Scan for the cell matching the given text and deliver its [X, Y] coordinate at center. 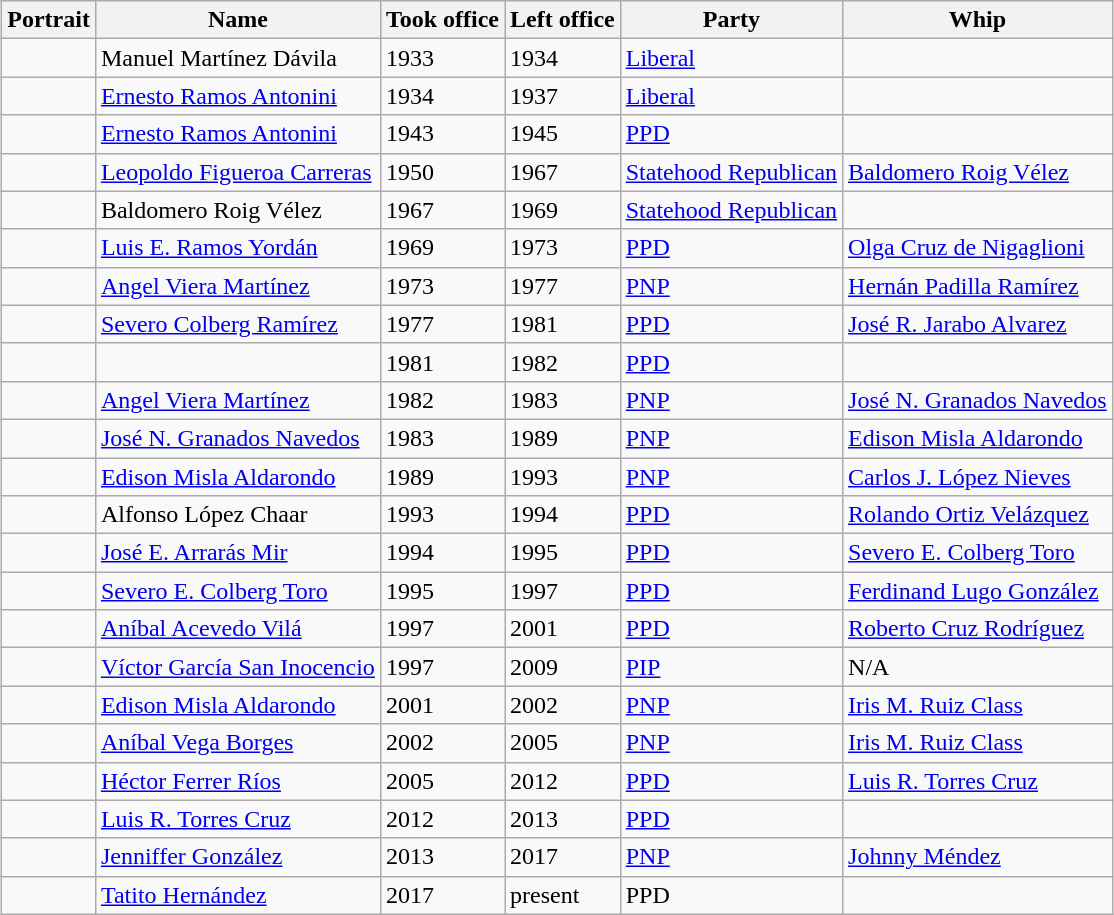
Luis E. Ramos Yordán [238, 248]
Leopoldo Figueroa Carreras [238, 172]
Portrait [49, 20]
Johnny Méndez [978, 857]
Roberto Cruz Rodríguez [978, 629]
José E. Arrarás Mir [238, 553]
Héctor Ferrer Ríos [238, 781]
1950 [442, 172]
Ferdinand Lugo González [978, 591]
1937 [563, 96]
Party [731, 20]
1933 [442, 58]
PIP [731, 667]
José R. Jarabo Alvarez [978, 324]
Aníbal Acevedo Vilá [238, 629]
1945 [563, 134]
2009 [563, 667]
Alfonso López Chaar [238, 515]
Left office [563, 20]
N/A [978, 667]
Víctor García San Inocencio [238, 667]
Tatito Hernández [238, 895]
Whip [978, 20]
Carlos J. López Nieves [978, 477]
1943 [442, 134]
Hernán Padilla Ramírez [978, 286]
Jenniffer González [238, 857]
Manuel Martínez Dávila [238, 58]
present [563, 895]
Name [238, 20]
Took office [442, 20]
Severo Colberg Ramírez [238, 324]
Rolando Ortiz Velázquez [978, 515]
Aníbal Vega Borges [238, 743]
Olga Cruz de Nigaglioni [978, 248]
